Provide the [x, y] coordinate of the cell's center where the given text is located.  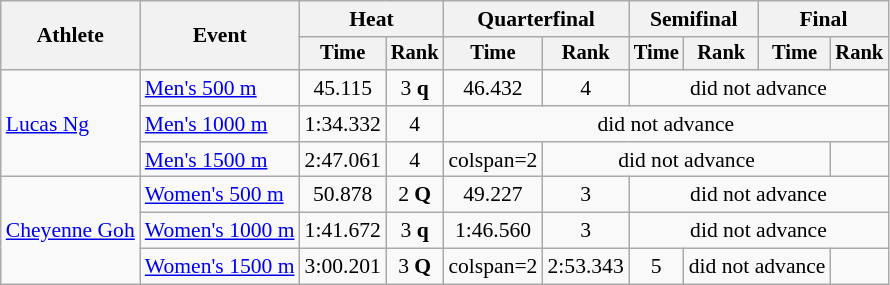
Lucas Ng [70, 124]
Men's 500 m [220, 88]
2:53.343 [585, 267]
49.227 [492, 195]
2 Q [415, 195]
Cheyenne Goh [70, 230]
Event [220, 36]
Semifinal [694, 19]
1:34.332 [343, 124]
3 Q [415, 267]
Quarterfinal [536, 19]
Women's 1000 m [220, 231]
Final [824, 19]
Women's 500 m [220, 195]
2:47.061 [343, 160]
5 [656, 267]
46.432 [492, 88]
Men's 1500 m [220, 160]
Heat [372, 19]
45.115 [343, 88]
3:00.201 [343, 267]
Athlete [70, 36]
Men's 1000 m [220, 124]
1:41.672 [343, 231]
Women's 1500 m [220, 267]
50.878 [343, 195]
1:46.560 [492, 231]
